Search for the cell housing the specified text and yield its [X, Y] center coordinate. 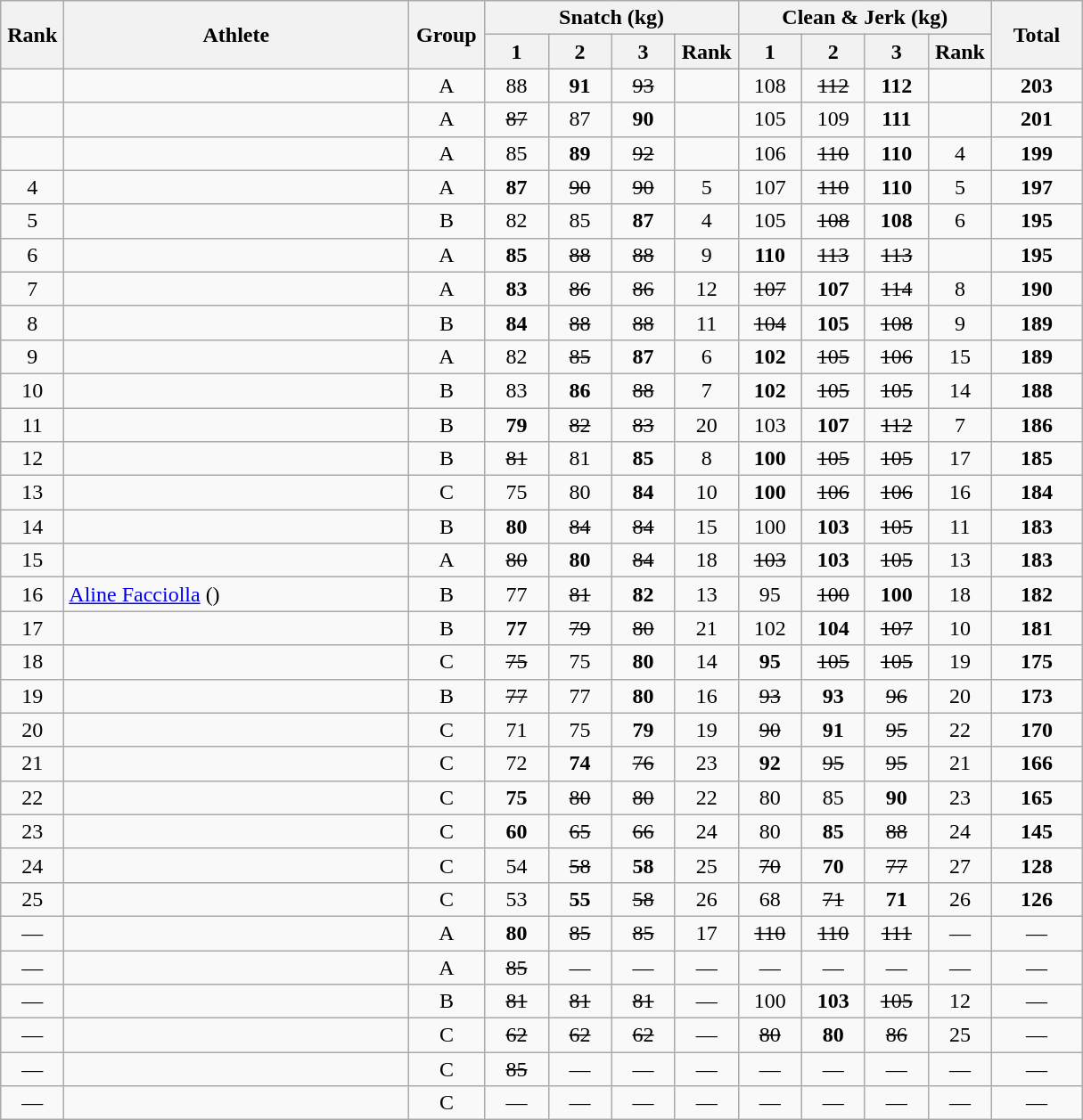
128 [1036, 865]
166 [1036, 764]
145 [1036, 831]
186 [1036, 425]
184 [1036, 493]
60 [517, 831]
201 [1036, 119]
55 [579, 899]
76 [644, 764]
66 [644, 831]
96 [897, 696]
165 [1036, 797]
68 [770, 899]
190 [1036, 289]
188 [1036, 390]
181 [1036, 628]
Snatch (kg) [611, 18]
109 [833, 119]
203 [1036, 86]
Clean & Jerk (kg) [865, 18]
126 [1036, 899]
185 [1036, 459]
54 [517, 865]
173 [1036, 696]
114 [897, 289]
170 [1036, 730]
Total [1036, 35]
175 [1036, 662]
Group [447, 35]
74 [579, 764]
197 [1036, 187]
182 [1036, 594]
53 [517, 899]
Athlete [236, 35]
27 [959, 865]
72 [517, 764]
89 [579, 153]
199 [1036, 153]
65 [579, 831]
Aline Facciolla () [236, 594]
